Identify which cell holds the provided text, then report its (X, Y) central coordinate. 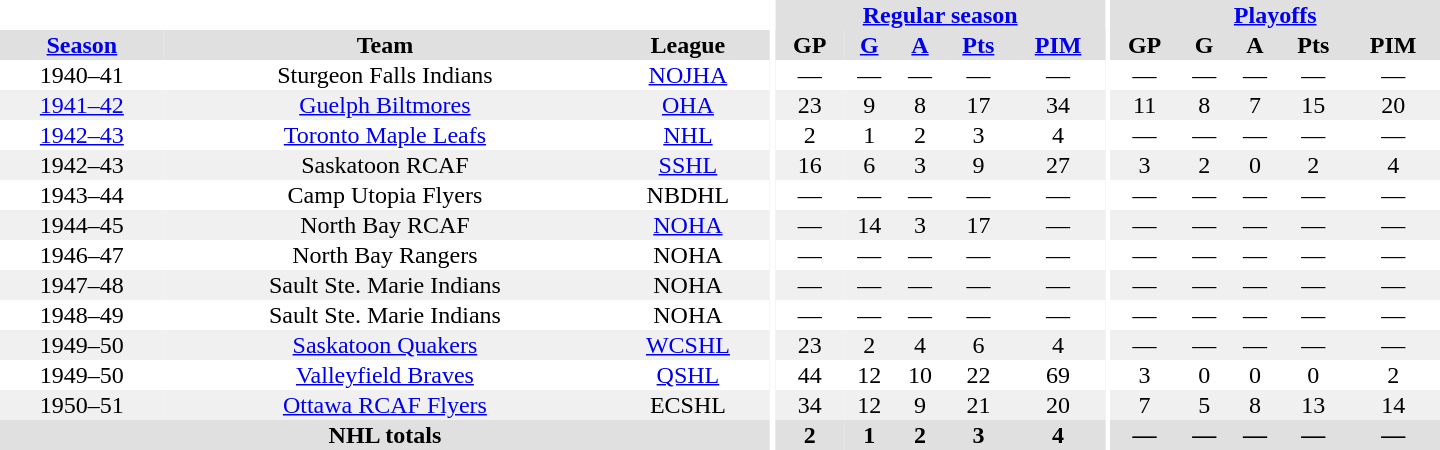
NHL totals (385, 435)
ECSHL (688, 405)
NHL (688, 135)
North Bay Rangers (385, 255)
NOJHA (688, 75)
1943–44 (82, 195)
15 (1313, 105)
WCSHL (688, 345)
SSHL (688, 165)
1947–48 (82, 285)
1948–49 (82, 315)
QSHL (688, 375)
Saskatoon Quakers (385, 345)
22 (978, 375)
Valleyfield Braves (385, 375)
11 (1144, 105)
69 (1058, 375)
21 (978, 405)
10 (920, 375)
Toronto Maple Leafs (385, 135)
16 (809, 165)
Team (385, 45)
Ottawa RCAF Flyers (385, 405)
Season (82, 45)
OHA (688, 105)
NBDHL (688, 195)
1944–45 (82, 225)
1950–51 (82, 405)
1940–41 (82, 75)
Sturgeon Falls Indians (385, 75)
Playoffs (1275, 15)
5 (1204, 405)
League (688, 45)
1946–47 (82, 255)
Guelph Biltmores (385, 105)
Camp Utopia Flyers (385, 195)
Regular season (940, 15)
1941–42 (82, 105)
13 (1313, 405)
27 (1058, 165)
Saskatoon RCAF (385, 165)
44 (809, 375)
North Bay RCAF (385, 225)
